Detect which cell encompasses the target text, then output its [X, Y] center coordinate. 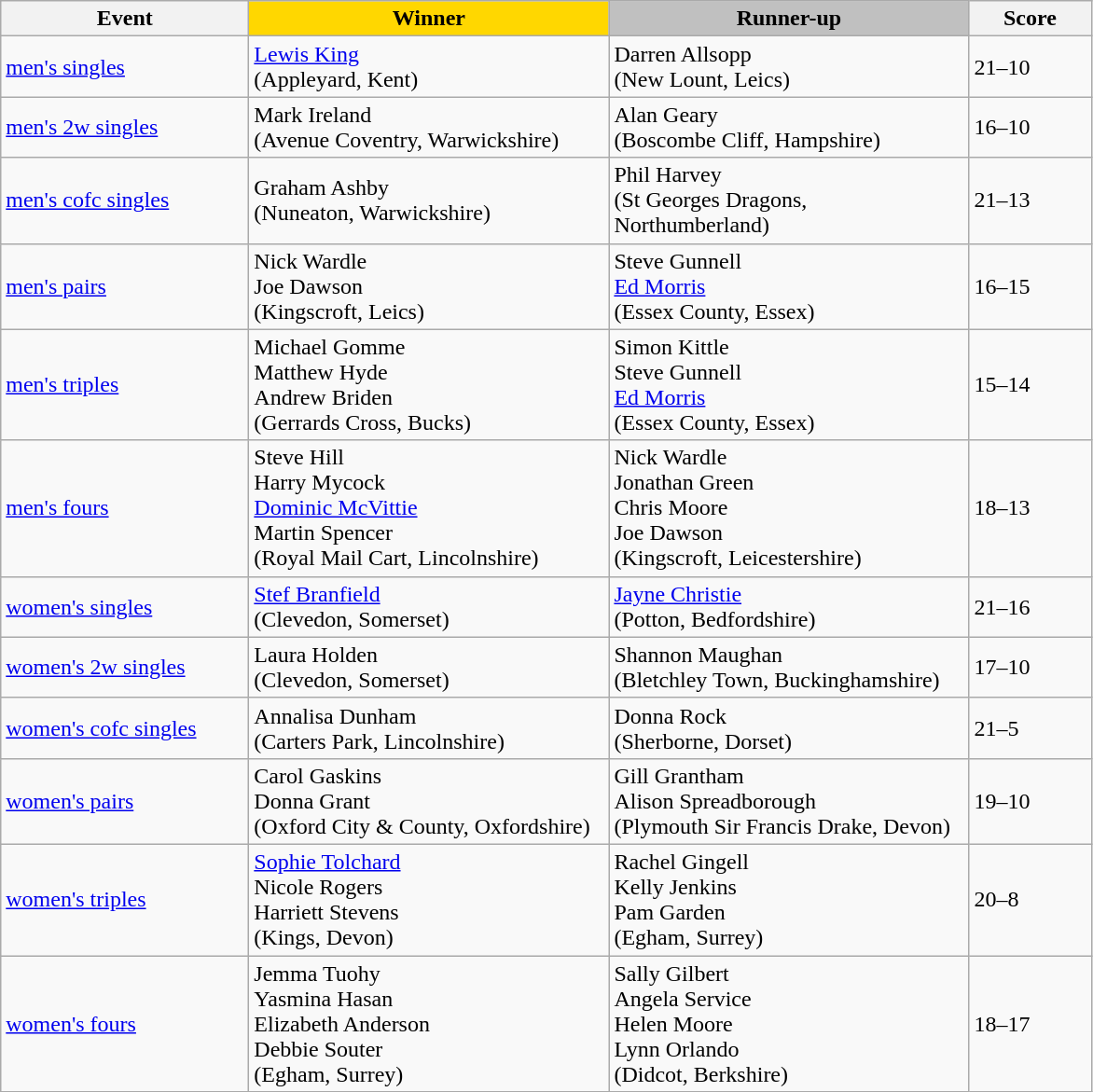
women's triples [125, 899]
Graham Ashby(Nuneaton, Warwickshire) [429, 200]
17–10 [1030, 668]
15–14 [1030, 384]
Gill GranthamAlison Spreadborough(Plymouth Sir Francis Drake, Devon) [789, 801]
Nick WardleJonathan GreenChris MooreJoe Dawson(Kingscroft, Leicestershire) [789, 508]
Winner [429, 19]
16–15 [1030, 286]
Darren Allsopp(New Lount, Leics) [789, 67]
Shannon Maughan(Bletchley Town, Buckinghamshire) [789, 668]
Simon KittleSteve GunnellEd Morris(Essex County, Essex) [789, 384]
women's pairs [125, 801]
Carol Gaskins Donna Grant(Oxford City & County, Oxfordshire) [429, 801]
Runner-up [789, 19]
Rachel GingellKelly Jenkins Pam Garden(Egham, Surrey) [789, 899]
Phil Harvey(St Georges Dragons, Northumberland) [789, 200]
20–8 [1030, 899]
19–10 [1030, 801]
Stef Branfield(Clevedon, Somerset) [429, 606]
18–17 [1030, 1023]
women's singles [125, 606]
Steve HillHarry MycockDominic McVittieMartin Spencer(Royal Mail Cart, Lincolnshire) [429, 508]
women's 2w singles [125, 668]
Score [1030, 19]
Nick WardleJoe Dawson (Kingscroft, Leics) [429, 286]
21–5 [1030, 727]
men's pairs [125, 286]
21–13 [1030, 200]
Event [125, 19]
Lewis King(Appleyard, Kent) [429, 67]
men's triples [125, 384]
Michael GommeMatthew HydeAndrew Briden(Gerrards Cross, Bucks) [429, 384]
women's cofc singles [125, 727]
Jemma TuohyYasmina HasanElizabeth AndersonDebbie Souter(Egham, Surrey) [429, 1023]
Sophie TolchardNicole RogersHarriett Stevens(Kings, Devon) [429, 899]
Donna Rock(Sherborne, Dorset) [789, 727]
Mark Ireland(Avenue Coventry, Warwickshire) [429, 127]
21–16 [1030, 606]
Alan Geary(Boscombe Cliff, Hampshire) [789, 127]
18–13 [1030, 508]
Steve Gunnell Ed Morris (Essex County, Essex) [789, 286]
men's fours [125, 508]
16–10 [1030, 127]
Sally GilbertAngela ServiceHelen MooreLynn Orlando(Didcot, Berkshire) [789, 1023]
Jayne Christie(Potton, Bedfordshire) [789, 606]
men's cofc singles [125, 200]
women's fours [125, 1023]
21–10 [1030, 67]
Laura Holden(Clevedon, Somerset) [429, 668]
Annalisa Dunham(Carters Park, Lincolnshire) [429, 727]
men's 2w singles [125, 127]
men's singles [125, 67]
